Return (x, y) of the center of cell containing provided text 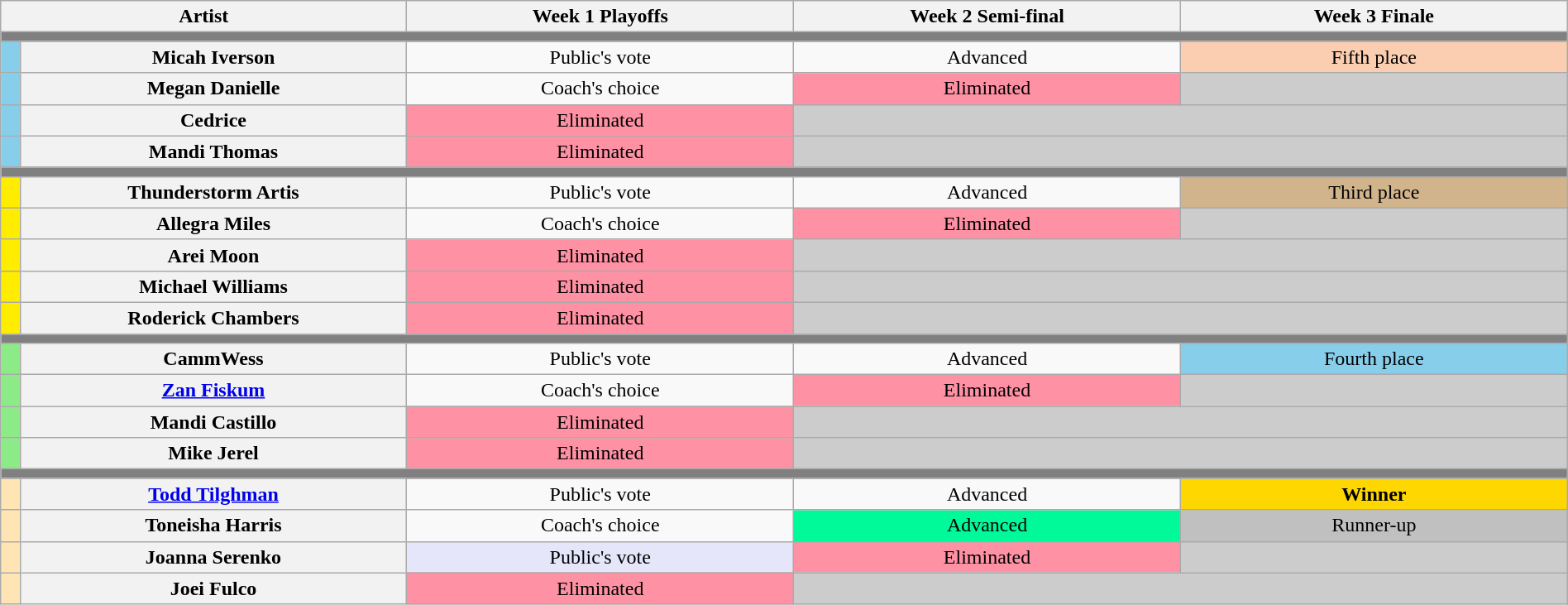
Todd Tilghman (213, 494)
Arei Moon (213, 255)
Michael Williams (213, 286)
Joei Fulco (213, 588)
Week 2 Semi-final (987, 17)
Winner (1374, 494)
CammWess (213, 359)
Fifth place (1374, 57)
Zan Fiskum (213, 391)
Toneisha Harris (213, 526)
Week 1 Playoffs (600, 17)
Runner-up (1374, 526)
Allegra Miles (213, 223)
Mike Jerel (213, 454)
Joanna Serenko (213, 557)
Third place (1374, 192)
Cedrice (213, 120)
Micah Iverson (213, 57)
Fourth place (1374, 359)
Mandi Thomas (213, 151)
Week 3 Finale (1374, 17)
Mandi Castillo (213, 422)
Megan Danielle (213, 89)
Thunderstorm Artis (213, 192)
Roderick Chambers (213, 318)
Artist (203, 17)
